Identify which cell holds the provided text, then report its [x, y] central coordinate. 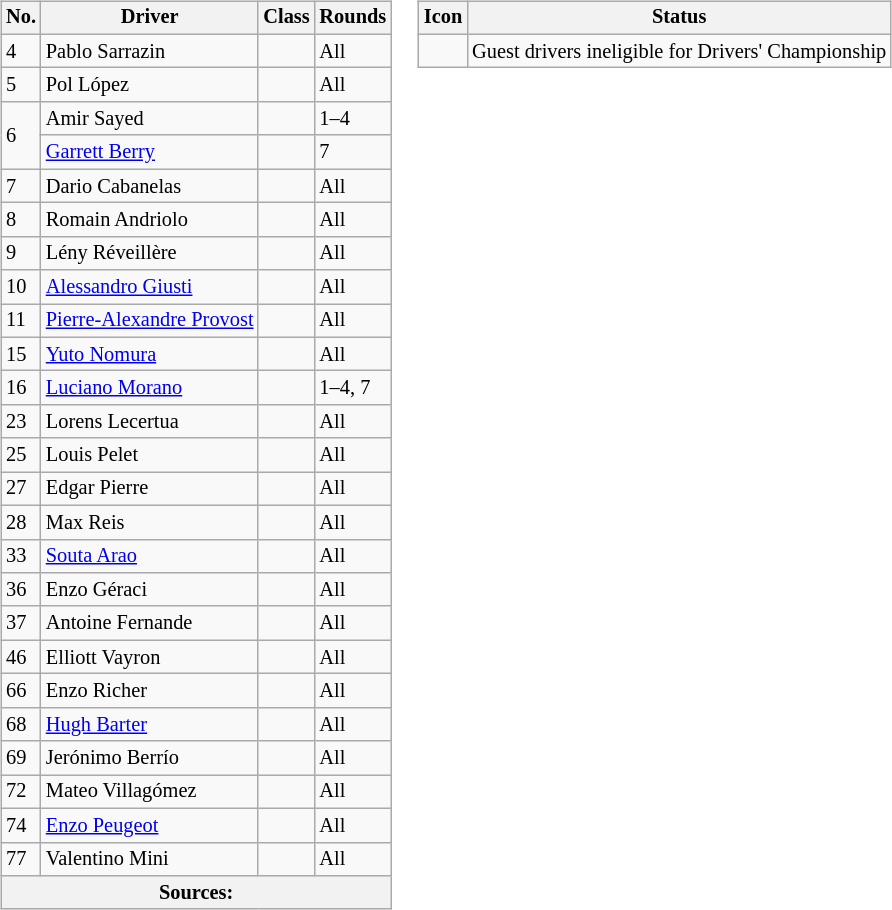
9 [21, 253]
5 [21, 85]
10 [21, 287]
Sources: [196, 893]
16 [21, 388]
Pol López [150, 85]
Lény Réveillère [150, 253]
Alessandro Giusti [150, 287]
72 [21, 792]
77 [21, 859]
1–4 [354, 119]
Icon [443, 18]
Romain Andriolo [150, 220]
23 [21, 422]
1–4, 7 [354, 388]
Driver [150, 18]
69 [21, 758]
Guest drivers ineligible for Drivers' Championship [679, 51]
Pablo Sarrazin [150, 51]
Enzo Richer [150, 691]
Rounds [354, 18]
33 [21, 556]
28 [21, 522]
No. [21, 18]
37 [21, 623]
Edgar Pierre [150, 489]
Jerónimo Berrío [150, 758]
Amir Sayed [150, 119]
Lorens Lecertua [150, 422]
Elliott Vayron [150, 657]
Mateo Villagómez [150, 792]
Luciano Morano [150, 388]
36 [21, 590]
8 [21, 220]
Class [286, 18]
Antoine Fernande [150, 623]
25 [21, 455]
4 [21, 51]
Hugh Barter [150, 724]
Souta Arao [150, 556]
27 [21, 489]
15 [21, 354]
Status [679, 18]
11 [21, 321]
Yuto Nomura [150, 354]
Valentino Mini [150, 859]
46 [21, 657]
Dario Cabanelas [150, 186]
66 [21, 691]
74 [21, 825]
Max Reis [150, 522]
Garrett Berry [150, 152]
68 [21, 724]
Enzo Géraci [150, 590]
6 [21, 136]
Louis Pelet [150, 455]
Enzo Peugeot [150, 825]
Pierre-Alexandre Provost [150, 321]
